Search for the cell housing the specified text and yield its (x, y) center coordinate. 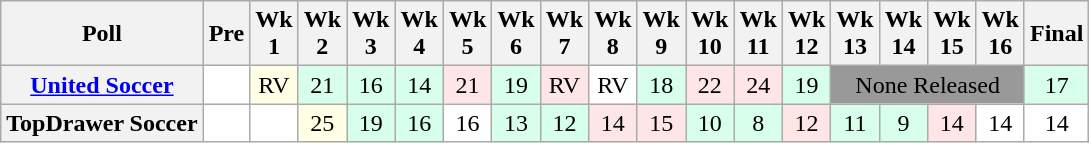
Wk11 (758, 34)
Wk4 (419, 34)
8 (758, 123)
Poll (102, 34)
Wk8 (613, 34)
13 (516, 123)
Wk1 (274, 34)
11 (855, 123)
Wk6 (516, 34)
None Released (928, 85)
Wk12 (806, 34)
25 (322, 123)
15 (661, 123)
Wk14 (903, 34)
Wk7 (564, 34)
18 (661, 85)
Wk2 (322, 34)
10 (710, 123)
Wk9 (661, 34)
24 (758, 85)
Wk5 (467, 34)
Wk16 (1000, 34)
17 (1056, 85)
22 (710, 85)
Wk3 (371, 34)
TopDrawer Soccer (102, 123)
Wk10 (710, 34)
United Soccer (102, 85)
9 (903, 123)
Wk15 (952, 34)
Pre (226, 34)
Wk13 (855, 34)
Final (1056, 34)
